Locate the cell with the specified text and output its [X, Y] center coordinate. 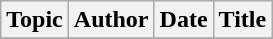
Date [184, 20]
Title [242, 20]
Author [111, 20]
Topic [35, 20]
